Extract the (X, Y) coordinate from the center of the cell holding the provided text.  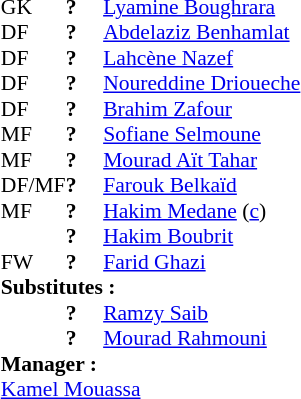
DF/MF (34, 185)
FW (34, 262)
